Scan for the cell matching the given text and deliver its (x, y) coordinate at center. 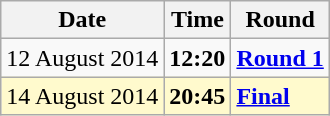
Date (82, 20)
Round (280, 20)
12 August 2014 (82, 58)
Final (280, 96)
14 August 2014 (82, 96)
20:45 (198, 96)
12:20 (198, 58)
Round 1 (280, 58)
Time (198, 20)
